Find where the given text appears and provide that cell's center as (x, y) coordinate. 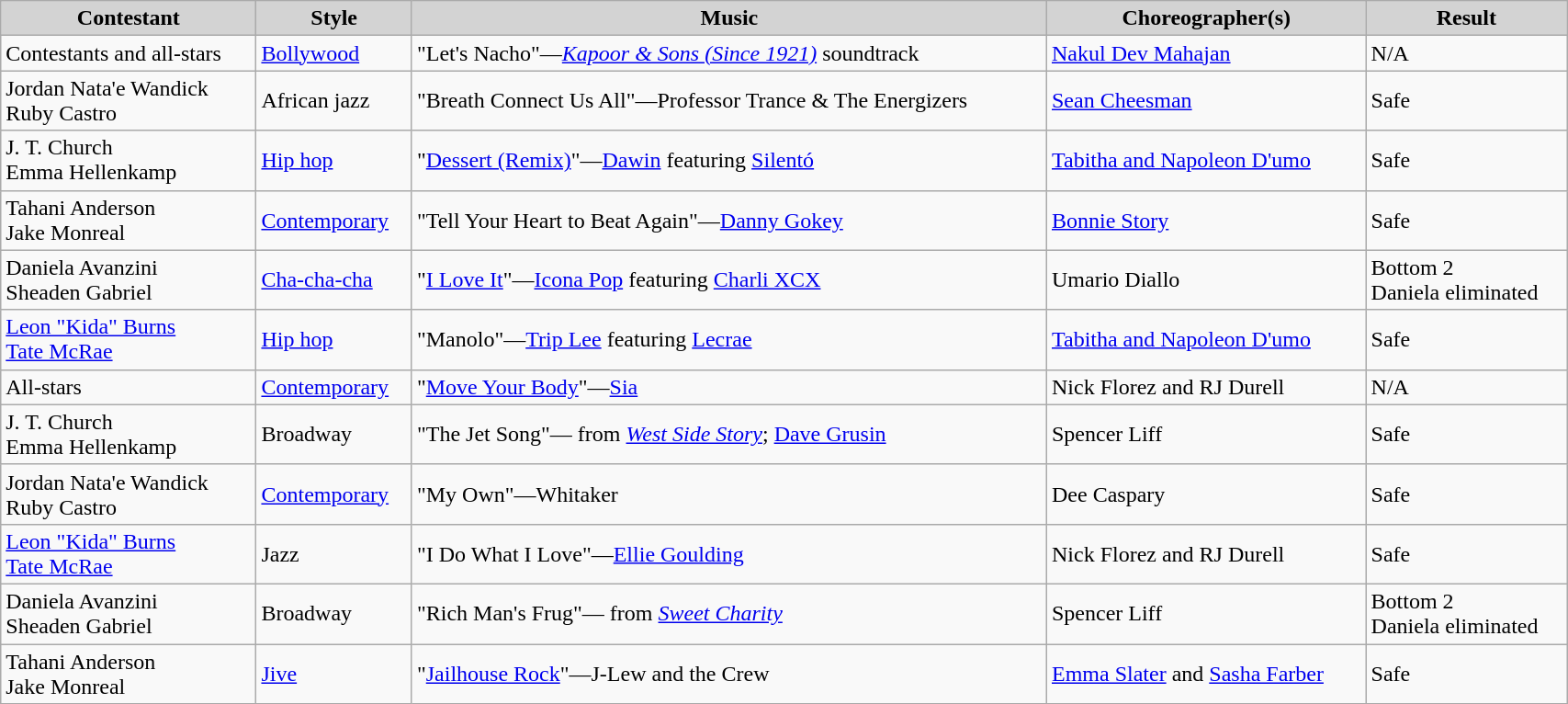
Contestant (129, 18)
"The Jet Song"— from West Side Story; Dave Grusin (729, 434)
Jive (334, 673)
"Move Your Body"—Sia (729, 387)
Sean Cheesman (1206, 101)
"Jailhouse Rock"—J-Lew and the Crew (729, 673)
Cha-cha-cha (334, 279)
Bollywood (334, 53)
"Manolo"—Trip Lee featuring Lecrae (729, 340)
"Tell Your Heart to Beat Again"—Danny Gokey (729, 221)
African jazz (334, 101)
"Breath Connect Us All"—Professor Trance & The Energizers (729, 101)
"My Own"—Whitaker (729, 494)
Jazz (334, 553)
"Dessert (Remix)"—Dawin featuring Silentó (729, 160)
Music (729, 18)
Contestants and all-stars (129, 53)
Umario Diallo (1206, 279)
Nakul Dev Mahajan (1206, 53)
"Rich Man's Frug"— from Sweet Charity (729, 614)
All-stars (129, 387)
"I Love It"—Icona Pop featuring Charli XCX (729, 279)
"Let's Nacho"—Kapoor & Sons (Since 1921) soundtrack (729, 53)
Style (334, 18)
Result (1466, 18)
Bonnie Story (1206, 221)
Dee Caspary (1206, 494)
Choreographer(s) (1206, 18)
Emma Slater and Sasha Farber (1206, 673)
"I Do What I Love"—Ellie Goulding (729, 553)
